Locate the cell with the specified text and output its [x, y] center coordinate. 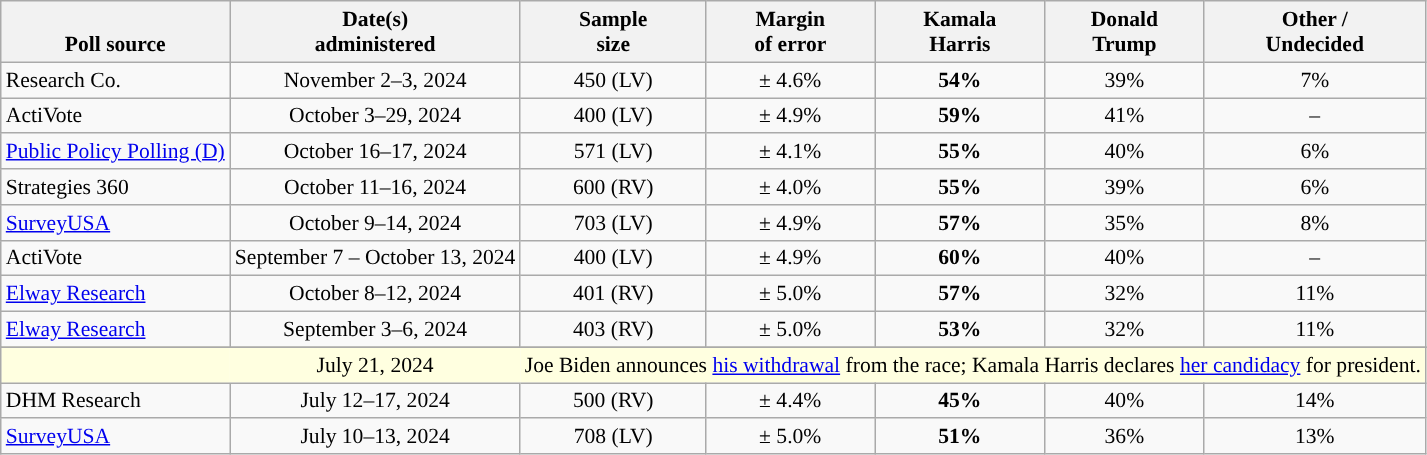
Research Co. [116, 80]
October 9–14, 2024 [376, 223]
500 (RV) [613, 401]
703 (LV) [613, 223]
July 10–13, 2024 [376, 437]
September 3–6, 2024 [376, 330]
7% [1315, 80]
± 4.4% [790, 401]
July 12–17, 2024 [376, 401]
Date(s)administered [376, 32]
Public Policy Polling (D) [116, 152]
DonaldTrump [1124, 32]
Joe Biden announces his withdrawal from the race; Kamala Harris declares her candidacy for president. [973, 365]
13% [1315, 437]
Marginof error [790, 32]
July 21, 2024 [376, 365]
Strategies 360 [116, 187]
Other /Undecided [1315, 32]
53% [960, 330]
October 8–12, 2024 [376, 294]
Samplesize [613, 32]
± 4.6% [790, 80]
14% [1315, 401]
8% [1315, 223]
60% [960, 258]
October 11–16, 2024 [376, 187]
November 2–3, 2024 [376, 80]
54% [960, 80]
571 (LV) [613, 152]
59% [960, 116]
35% [1124, 223]
KamalaHarris [960, 32]
403 (RV) [613, 330]
708 (LV) [613, 437]
Poll source [116, 32]
36% [1124, 437]
450 (LV) [613, 80]
October 16–17, 2024 [376, 152]
DHM Research [116, 401]
45% [960, 401]
600 (RV) [613, 187]
± 4.1% [790, 152]
± 4.0% [790, 187]
41% [1124, 116]
October 3–29, 2024 [376, 116]
401 (RV) [613, 294]
51% [960, 437]
September 7 – October 13, 2024 [376, 258]
